Locate the cell with the specified text and output its (x, y) center coordinate. 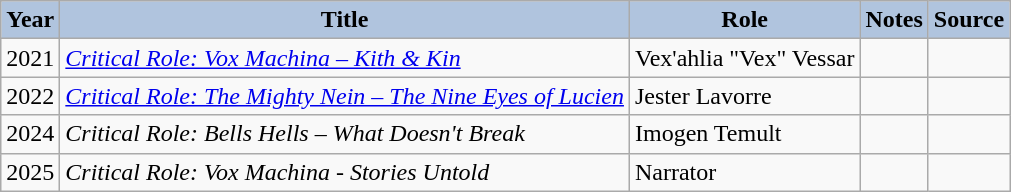
Critical Role: Vox Machina – Kith & Kin (345, 58)
Notes (894, 20)
Narrator (744, 172)
Year (30, 20)
Imogen Temult (744, 134)
Vex'ahlia "Vex" Vessar (744, 58)
2024 (30, 134)
Title (345, 20)
Critical Role: The Mighty Nein – The Nine Eyes of Lucien (345, 96)
Source (968, 20)
2025 (30, 172)
Jester Lavorre (744, 96)
2022 (30, 96)
Critical Role: Vox Machina - Stories Untold (345, 172)
Role (744, 20)
Critical Role: Bells Hells – What Doesn't Break (345, 134)
2021 (30, 58)
